Return [x, y] of the center of cell containing provided text 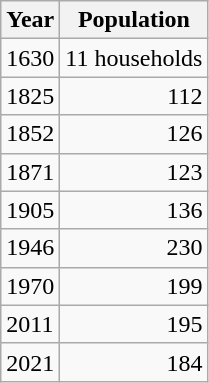
2021 [30, 362]
230 [134, 248]
Year [30, 20]
126 [134, 134]
1825 [30, 96]
184 [134, 362]
199 [134, 286]
11 households [134, 58]
1630 [30, 58]
1852 [30, 134]
123 [134, 172]
2011 [30, 324]
136 [134, 210]
195 [134, 324]
1905 [30, 210]
112 [134, 96]
1946 [30, 248]
Population [134, 20]
1970 [30, 286]
1871 [30, 172]
